Capture the cell that displays the provided text and extract its [X, Y] central coordinate. 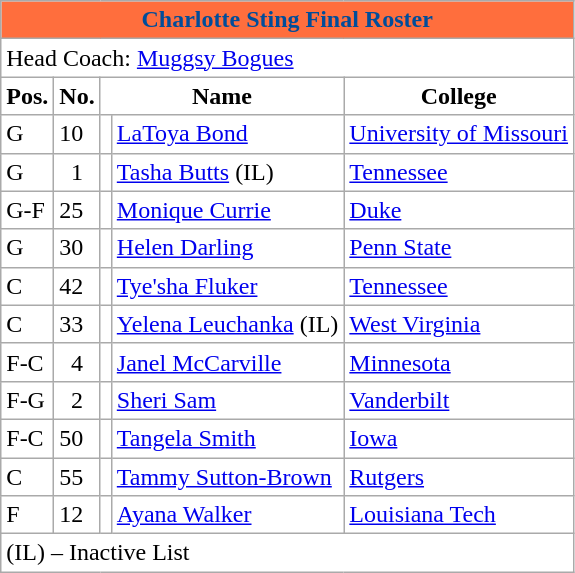
Tammy Sutton-Brown [228, 477]
College [459, 96]
4 [77, 362]
Iowa [459, 438]
Duke [459, 210]
Helen Darling [228, 248]
30 [77, 248]
10 [77, 134]
Ayana Walker [228, 515]
Charlotte Sting Final Roster [288, 20]
50 [77, 438]
G-F [28, 210]
25 [77, 210]
LaToya Bond [228, 134]
Monique Currie [228, 210]
Rutgers [459, 477]
2 [77, 400]
Tye'sha Fluker [228, 286]
Pos. [28, 96]
Head Coach: Muggsy Bogues [288, 58]
University of Missouri [459, 134]
Minnesota [459, 362]
Yelena Leuchanka (IL) [228, 324]
33 [77, 324]
F [28, 515]
12 [77, 515]
No. [77, 96]
West Virginia [459, 324]
Name [222, 96]
Tangela Smith [228, 438]
1 [77, 172]
55 [77, 477]
(IL) – Inactive List [288, 553]
Penn State [459, 248]
Sheri Sam [228, 400]
Janel McCarville [228, 362]
Vanderbilt [459, 400]
42 [77, 286]
Louisiana Tech [459, 515]
Tasha Butts (IL) [228, 172]
F-G [28, 400]
